For the text-containing cell, return its midpoint in (x, y) coordinate format. 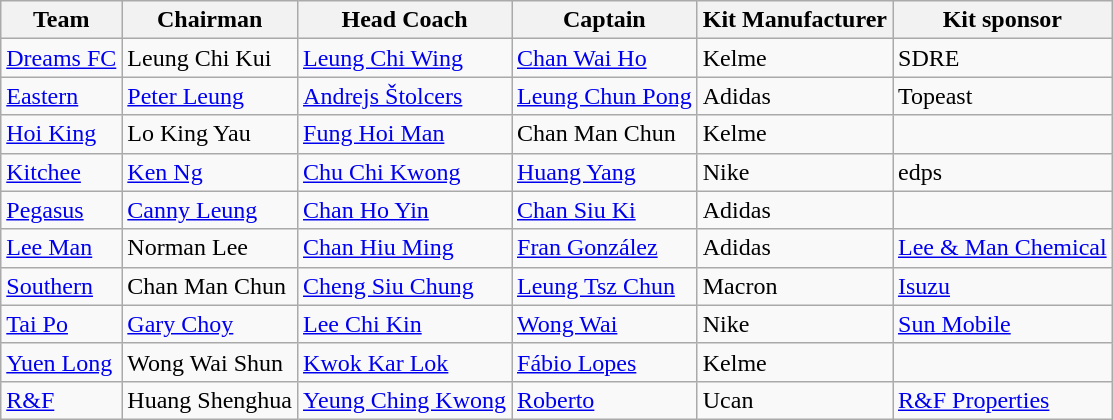
Tai Po (62, 324)
Wong Wai (605, 324)
Yuen Long (62, 362)
R&F (62, 400)
Chan Ho Yin (405, 210)
Norman Lee (210, 248)
Leung Chun Pong (605, 96)
Cheng Siu Chung (405, 286)
Pegasus (62, 210)
Kitchee (62, 172)
Roberto (605, 400)
Huang Shenghua (210, 400)
Canny Leung (210, 210)
Hoi King (62, 134)
Captain (605, 20)
Eastern (62, 96)
Leung Chi Wing (405, 58)
Macron (794, 286)
Kwok Kar Lok (405, 362)
Andrejs Štolcers (405, 96)
Chairman (210, 20)
Chu Chi Kwong (405, 172)
Topeast (1002, 96)
Lo King Yau (210, 134)
Huang Yang (605, 172)
Chan Wai Ho (605, 58)
SDRE (1002, 58)
Chan Hiu Ming (405, 248)
Gary Choy (210, 324)
Lee & Man Chemical (1002, 248)
R&F Properties (1002, 400)
Southern (62, 286)
Leung Tsz Chun (605, 286)
Team (62, 20)
Fung Hoi Man (405, 134)
Chan Siu Ki (605, 210)
Peter Leung (210, 96)
Lee Man (62, 248)
Dreams FC (62, 58)
edps (1002, 172)
Kit sponsor (1002, 20)
Kit Manufacturer (794, 20)
Sun Mobile (1002, 324)
Lee Chi Kin (405, 324)
Ucan (794, 400)
Ken Ng (210, 172)
Fábio Lopes (605, 362)
Wong Wai Shun (210, 362)
Isuzu (1002, 286)
Head Coach (405, 20)
Fran González (605, 248)
Yeung Ching Kwong (405, 400)
Leung Chi Kui (210, 58)
